From the cell containing the given text, extract its center point as (x, y) coordinate. 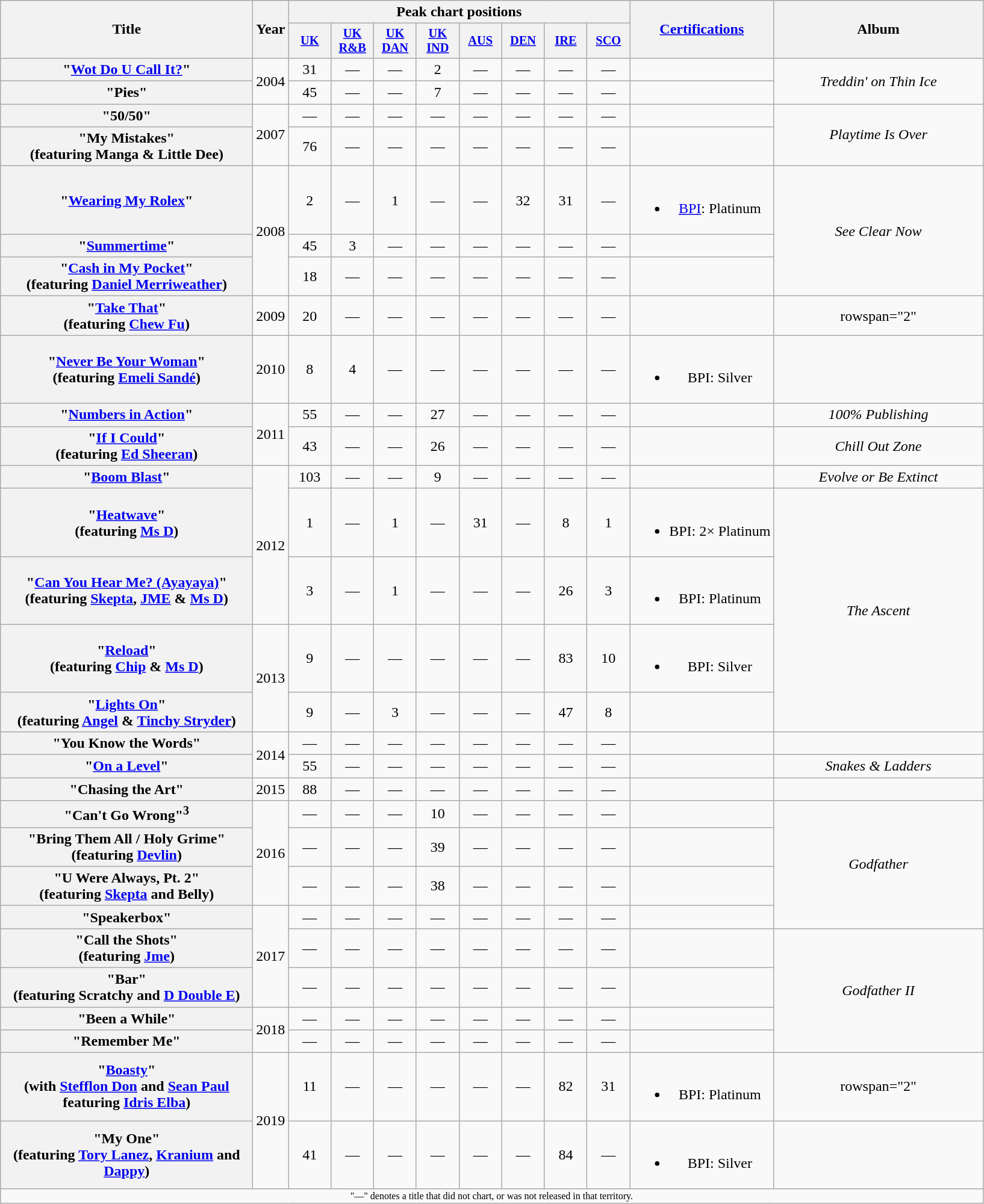
"Been a While" (126, 1019)
20 (310, 315)
Godfather II (878, 990)
Treddin' on Thin Ice (878, 81)
84 (566, 1155)
"Heatwave"(featuring Ms D) (126, 523)
"Can You Hear Me? (Ayayaya)"(featuring Skepta, JME & Ms D) (126, 590)
2013 (271, 678)
"Bar"(featuring Scratchy and D Double E) (126, 987)
"Lights On"(featuring Angel & Tinchy Stryder) (126, 712)
2007 (271, 135)
"U Were Always, Pt. 2"(featuring Skepta and Belly) (126, 886)
Title (126, 29)
"Reload"(featuring Chip & Ms D) (126, 659)
83 (566, 659)
2016 (271, 854)
UK (310, 41)
2004 (271, 81)
"50/50" (126, 116)
47 (566, 712)
"Wot Do U Call It?" (126, 69)
76 (310, 147)
"Chasing the Art" (126, 789)
100% Publishing (878, 415)
41 (310, 1155)
"If I Could"(featuring Ed Sheeran) (126, 445)
11 (310, 1087)
2017 (271, 956)
"Take That"(featuring Chew Fu) (126, 315)
2014 (271, 754)
"Can't Go Wrong"3 (126, 814)
BPI: 2× Platinum (702, 523)
103 (310, 477)
"—" denotes a title that did not chart, or was not released in that territory. (491, 1196)
"My Mistakes"(featuring Manga & Little Dee) (126, 147)
Chill Out Zone (878, 445)
IRE (566, 41)
18 (310, 277)
43 (310, 445)
Certifications (702, 29)
39 (437, 846)
2011 (271, 435)
"Numbers in Action" (126, 415)
See Clear Now (878, 231)
"Summertime" (126, 246)
32 (523, 200)
2015 (271, 789)
2019 (271, 1121)
"You Know the Words" (126, 743)
Year (271, 29)
Godfather (878, 864)
88 (310, 789)
"On a Level" (126, 766)
7 (437, 93)
2009 (271, 315)
DEN (523, 41)
"Speakerbox" (126, 917)
"Call the Shots"(featuring Jme) (126, 948)
2010 (271, 370)
SCO (608, 41)
38 (437, 886)
82 (566, 1087)
2012 (271, 545)
4 (353, 370)
"Remember Me" (126, 1041)
UKIND (437, 41)
AUS (481, 41)
"Bring Them All / Holy Grime"(featuring Devlin) (126, 846)
Album (878, 29)
Peak chart positions (459, 12)
The Ascent (878, 610)
UKR&B (353, 41)
"Wearing My Rolex" (126, 200)
"Never Be Your Woman"(featuring Emeli Sandé) (126, 370)
2008 (271, 231)
27 (437, 415)
UKDAN (395, 41)
"Boasty"(with Stefflon Don and Sean Paul featuring Idris Elba) (126, 1087)
"Boom Blast" (126, 477)
"My One"(featuring Tory Lanez, Kranium and Dappy) (126, 1155)
"Pies" (126, 93)
Evolve or Be Extinct (878, 477)
Playtime Is Over (878, 135)
2018 (271, 1030)
Snakes & Ladders (878, 766)
"Cash in My Pocket"(featuring Daniel Merriweather) (126, 277)
